Search for the cell housing the specified text and yield its [x, y] center coordinate. 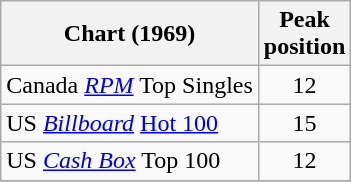
15 [304, 123]
US Billboard Hot 100 [130, 123]
Chart (1969) [130, 34]
US Cash Box Top 100 [130, 161]
Canada RPM Top Singles [130, 85]
Peakposition [304, 34]
